Return the [X, Y] coordinate for the center point of the cell that contains the specified text.  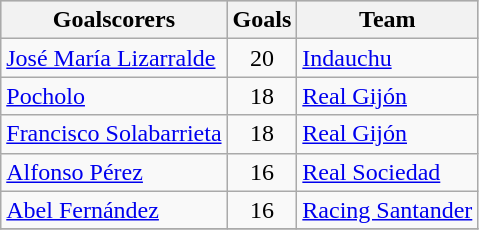
Abel Fernández [114, 210]
Alfonso Pérez [114, 172]
Francisco Solabarrieta [114, 134]
Goalscorers [114, 20]
Real Sociedad [388, 172]
Indauchu [388, 58]
20 [262, 58]
José María Lizarralde [114, 58]
Team [388, 20]
Racing Santander [388, 210]
Goals [262, 20]
Pocholo [114, 96]
